Extract the [X, Y] coordinate from the center of the cell holding the provided text.  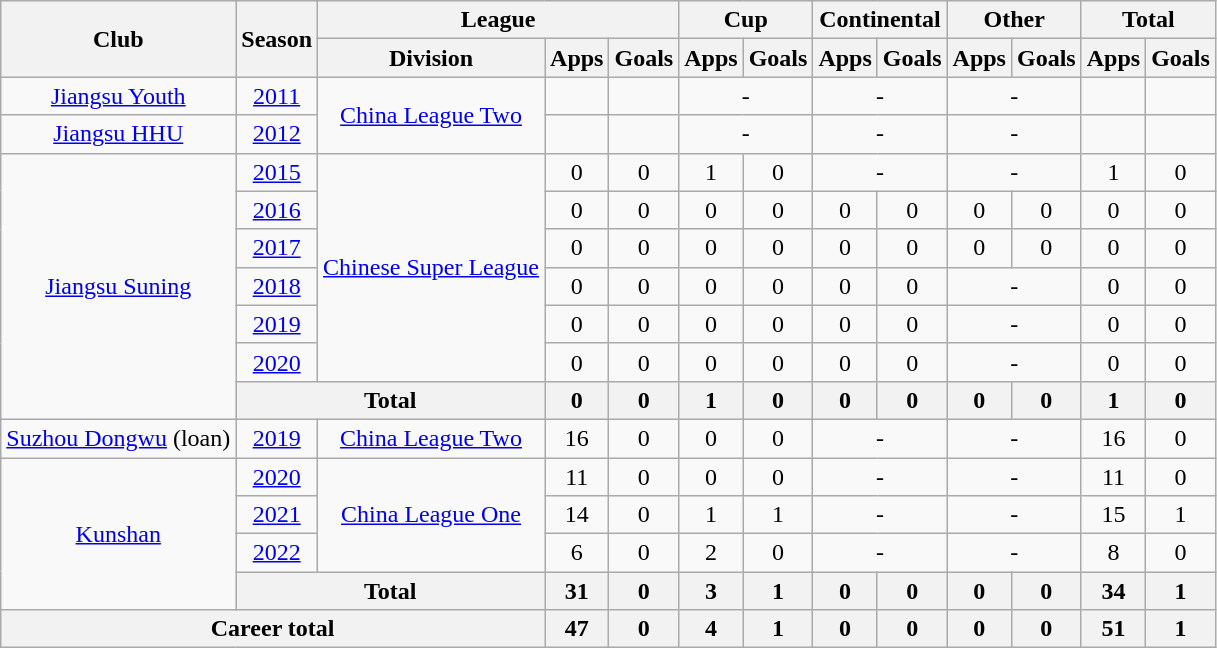
League [498, 20]
31 [577, 591]
Suzhou Dongwu (loan) [118, 438]
2015 [277, 172]
Continental [880, 20]
Jiangsu Youth [118, 96]
6 [577, 553]
8 [1113, 553]
2021 [277, 515]
Division [432, 58]
China League One [432, 515]
2018 [277, 286]
47 [577, 629]
Career total [273, 629]
4 [711, 629]
Season [277, 39]
34 [1113, 591]
Jiangsu HHU [118, 134]
Jiangsu Suning [118, 286]
2011 [277, 96]
Kunshan [118, 534]
2017 [277, 248]
2016 [277, 210]
14 [577, 515]
Other [1014, 20]
2 [711, 553]
51 [1113, 629]
Chinese Super League [432, 267]
2012 [277, 134]
Cup [746, 20]
15 [1113, 515]
Club [118, 39]
3 [711, 591]
2022 [277, 553]
